Search for the cell housing the specified text and yield its [X, Y] center coordinate. 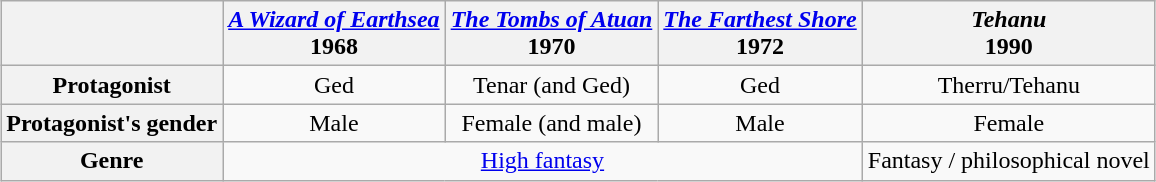
The Tombs of Atuan1970 [552, 34]
Female (and male) [552, 123]
Fantasy / philosophical novel [1008, 161]
Genre [112, 161]
The Farthest Shore1972 [760, 34]
Therru/Tehanu [1008, 85]
Tehanu1990 [1008, 34]
Protagonist [112, 85]
High fantasy [543, 161]
Female [1008, 123]
A Wizard of Earthsea1968 [334, 34]
Tenar (and Ged) [552, 85]
Protagonist's gender [112, 123]
